Output the (X, Y) coordinate of the center of the cell containing the given text.  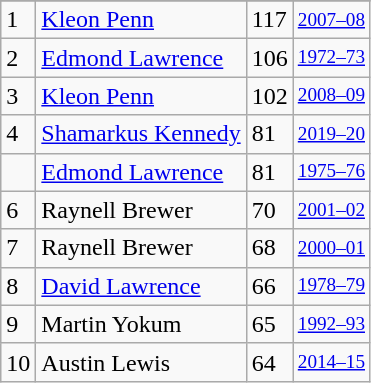
2001–02 (331, 210)
3 (18, 96)
2019–20 (331, 134)
2014–15 (331, 362)
9 (18, 324)
8 (18, 286)
4 (18, 134)
2 (18, 58)
117 (270, 20)
68 (270, 248)
1 (18, 20)
1975–76 (331, 172)
1972–73 (331, 58)
7 (18, 248)
Shamarkus Kennedy (141, 134)
102 (270, 96)
66 (270, 286)
10 (18, 362)
1978–79 (331, 286)
2000–01 (331, 248)
106 (270, 58)
2007–08 (331, 20)
Austin Lewis (141, 362)
2008–09 (331, 96)
Martin Yokum (141, 324)
70 (270, 210)
David Lawrence (141, 286)
65 (270, 324)
6 (18, 210)
1992–93 (331, 324)
64 (270, 362)
